For the text-containing cell, return its midpoint in (X, Y) coordinate format. 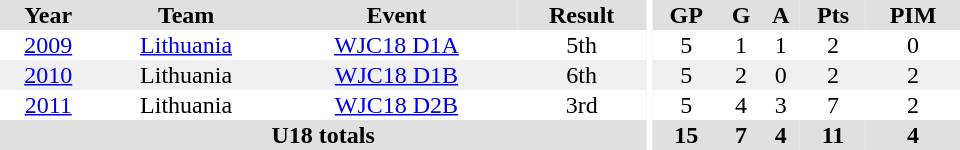
3 (780, 105)
GP (686, 15)
A (780, 15)
WJC18 D1A (396, 45)
Pts (833, 15)
2010 (48, 75)
15 (686, 135)
Year (48, 15)
PIM (913, 15)
G (742, 15)
U18 totals (323, 135)
WJC18 D1B (396, 75)
11 (833, 135)
Team (186, 15)
Result (582, 15)
6th (582, 75)
2011 (48, 105)
Event (396, 15)
WJC18 D2B (396, 105)
5th (582, 45)
2009 (48, 45)
3rd (582, 105)
